Pinpoint the cell where the given text exists, returning its (x, y) midpoint coordinate. 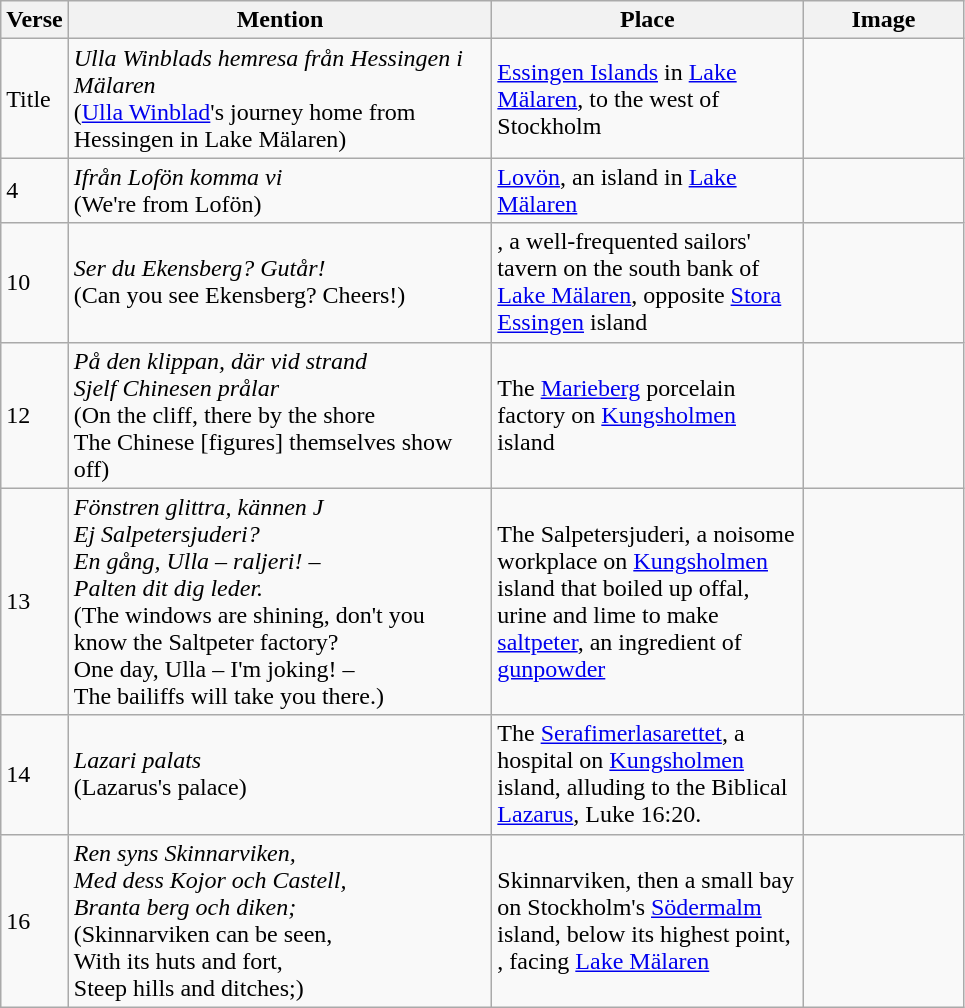
, a well-frequented sailors' tavern on the south bank of Lake Mälaren, opposite Stora Essingen island (648, 282)
Essingen Islands in Lake Mälaren, to the west of Stockholm (648, 98)
Ren syns Skinnarviken,Med dess Kojor och Castell,Branta berg och diken;(Skinnarviken can be seen,With its huts and fort,Steep hills and ditches;) (280, 920)
16 (35, 920)
På den klippan, där vid strandSjelf Chinesen prålar(On the cliff, there by the shore The Chinese [figures] themselves show off) (280, 415)
12 (35, 415)
4 (35, 190)
Skinnarviken, then a small bay on Stockholm's Södermalm island, below its highest point, , facing Lake Mälaren (648, 920)
Image (884, 20)
Title (35, 98)
Place (648, 20)
Lovön, an island in Lake Mälaren (648, 190)
Lazari palats(Lazarus's palace) (280, 774)
Mention (280, 20)
14 (35, 774)
Ifrån Lofön komma vi(We're from Lofön) (280, 190)
Ser du Ekensberg? Gutår!(Can you see Ekensberg? Cheers!) (280, 282)
The Serafimerlasarettet, a hospital on Kungsholmen island, alluding to the Biblical Lazarus, Luke 16:20. (648, 774)
Ulla Winblads hemresa från Hessingen i Mälaren(Ulla Winblad's journey home from Hessingen in Lake Mälaren) (280, 98)
The Salpetersjuderi, a noisome workplace on Kungsholmen island that boiled up offal, urine and lime to make saltpeter, an ingredient of gunpowder (648, 602)
The Marieberg porcelain factory on Kungsholmen island (648, 415)
Verse (35, 20)
10 (35, 282)
13 (35, 602)
